Scan for the cell matching the given text and deliver its (x, y) coordinate at center. 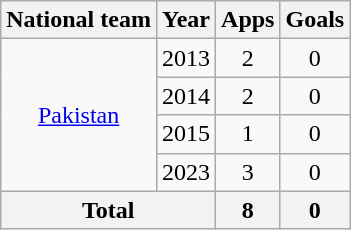
3 (248, 172)
1 (248, 134)
Year (186, 20)
2014 (186, 96)
2023 (186, 172)
2013 (186, 58)
2015 (186, 134)
Pakistan (79, 115)
National team (79, 20)
8 (248, 210)
Apps (248, 20)
Goals (315, 20)
Total (108, 210)
